From the cell containing the given text, extract its center point as (x, y) coordinate. 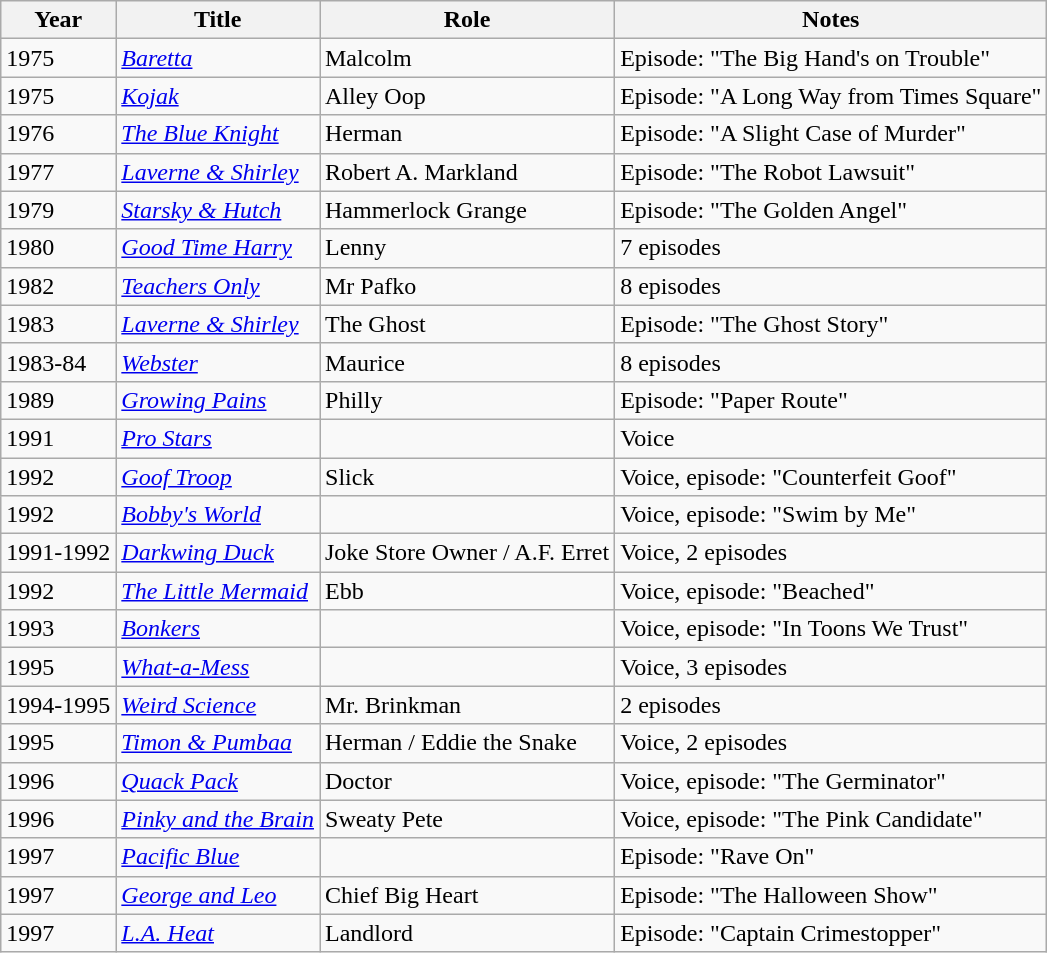
The Blue Knight (218, 134)
1991-1992 (58, 553)
The Little Mermaid (218, 591)
Timon & Pumbaa (218, 743)
Weird Science (218, 705)
Mr Pafko (468, 286)
1991 (58, 438)
Voice, episode: "Swim by Me" (831, 515)
Slick (468, 477)
L.A. Heat (218, 933)
Notes (831, 20)
Pinky and the Brain (218, 819)
Pacific Blue (218, 857)
The Ghost (468, 324)
Episode: "The Robot Lawsuit" (831, 172)
Episode: "The Golden Angel" (831, 210)
Teachers Only (218, 286)
1983-84 (58, 362)
Kojak (218, 96)
Episode: "A Slight Case of Murder" (831, 134)
Maurice (468, 362)
Herman / Eddie the Snake (468, 743)
Episode: "Captain Crimestopper" (831, 933)
1982 (58, 286)
Voice (831, 438)
Lenny (468, 248)
Sweaty Pete (468, 819)
Voice, episode: "In Toons We Trust" (831, 629)
Role (468, 20)
Voice, episode: "The Germinator" (831, 781)
Episode: "The Big Hand's on Trouble" (831, 58)
Title (218, 20)
1979 (58, 210)
Episode: "The Ghost Story" (831, 324)
7 episodes (831, 248)
Joke Store Owner / A.F. Erret (468, 553)
1989 (58, 400)
Year (58, 20)
Quack Pack (218, 781)
Ebb (468, 591)
Pro Stars (218, 438)
Mr. Brinkman (468, 705)
Bobby's World (218, 515)
1976 (58, 134)
1983 (58, 324)
Malcolm (468, 58)
What-a-Mess (218, 667)
Episode: "The Halloween Show" (831, 895)
Landlord (468, 933)
Bonkers (218, 629)
Philly (468, 400)
George and Leo (218, 895)
Alley Oop (468, 96)
Voice, 3 episodes (831, 667)
Good Time Harry (218, 248)
Darkwing Duck (218, 553)
Starsky & Hutch (218, 210)
Hammerlock Grange (468, 210)
Episode: "Paper Route" (831, 400)
Episode: "Rave On" (831, 857)
Baretta (218, 58)
Goof Troop (218, 477)
Herman (468, 134)
Chief Big Heart (468, 895)
Voice, episode: "Beached" (831, 591)
Episode: "A Long Way from Times Square" (831, 96)
Doctor (468, 781)
1980 (58, 248)
1994-1995 (58, 705)
Robert A. Markland (468, 172)
Growing Pains (218, 400)
Voice, episode: "Counterfeit Goof" (831, 477)
1993 (58, 629)
1977 (58, 172)
2 episodes (831, 705)
Webster (218, 362)
Voice, episode: "The Pink Candidate" (831, 819)
